Detect which cell encompasses the target text, then output its (X, Y) center coordinate. 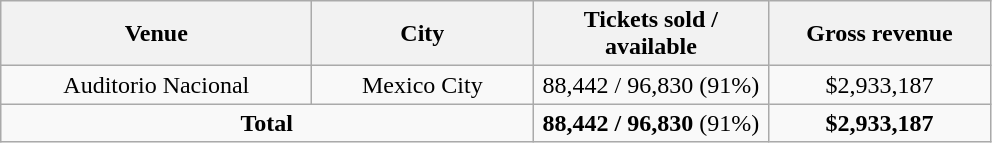
Tickets sold / available (651, 34)
Mexico City (422, 85)
Auditorio Nacional (156, 85)
Gross revenue (880, 34)
Venue (156, 34)
Total (267, 123)
City (422, 34)
